Determine the (x, y) coordinate at the center of the cell enclosing the given text.  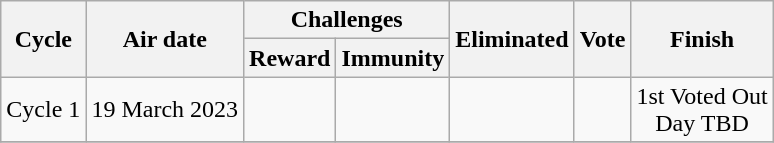
Cycle 1 (44, 110)
Eliminated (512, 39)
Immunity (393, 58)
1st Voted OutDay TBD (702, 110)
Air date (165, 39)
Cycle (44, 39)
Finish (702, 39)
Vote (602, 39)
19 March 2023 (165, 110)
Reward (290, 58)
Challenges (347, 20)
